Output the (x, y) coordinate of the center of the cell containing the given text.  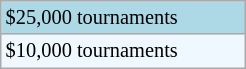
$10,000 tournaments (124, 51)
$25,000 tournaments (124, 17)
